Pinpoint the cell where the given text exists, returning its (X, Y) midpoint coordinate. 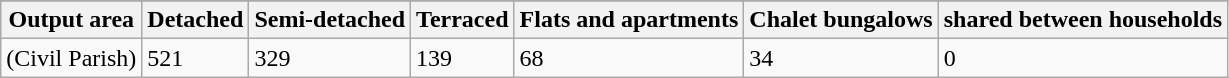
Output area (72, 20)
Detached (196, 20)
shared between households (1082, 20)
329 (330, 58)
Semi-detached (330, 20)
Flats and apartments (629, 20)
68 (629, 58)
34 (841, 58)
(Civil Parish) (72, 58)
Chalet bungalows (841, 20)
521 (196, 58)
Terraced (462, 20)
0 (1082, 58)
139 (462, 58)
